For the text-containing cell, return its midpoint in [x, y] coordinate format. 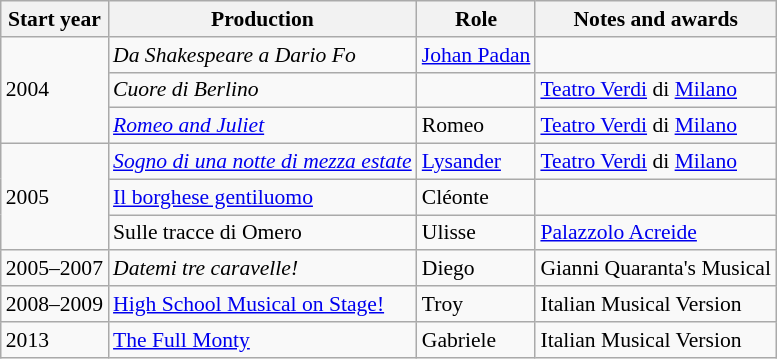
High School Musical on Stage! [262, 304]
Johan Padan [476, 55]
Gianni Quaranta's Musical [656, 269]
Cuore di Berlino [262, 90]
Il borghese gentiluomo [262, 197]
2005 [54, 198]
2005–2007 [54, 269]
2013 [54, 340]
Production [262, 19]
Ulisse [476, 233]
Troy [476, 304]
2008–2009 [54, 304]
Datemi tre caravelle! [262, 269]
Diego [476, 269]
Notes and awards [656, 19]
Role [476, 19]
Palazzolo Acreide [656, 233]
Cléonte [476, 197]
Romeo [476, 126]
The Full Monty [262, 340]
Gabriele [476, 340]
Sogno di una notte di mezza estate [262, 162]
Start year [54, 19]
Da Shakespeare a Dario Fo [262, 55]
2004 [54, 90]
Sulle tracce di Omero [262, 233]
Lysander [476, 162]
Romeo and Juliet [262, 126]
